Extract the [x, y] coordinate from the center of the cell holding the provided text.  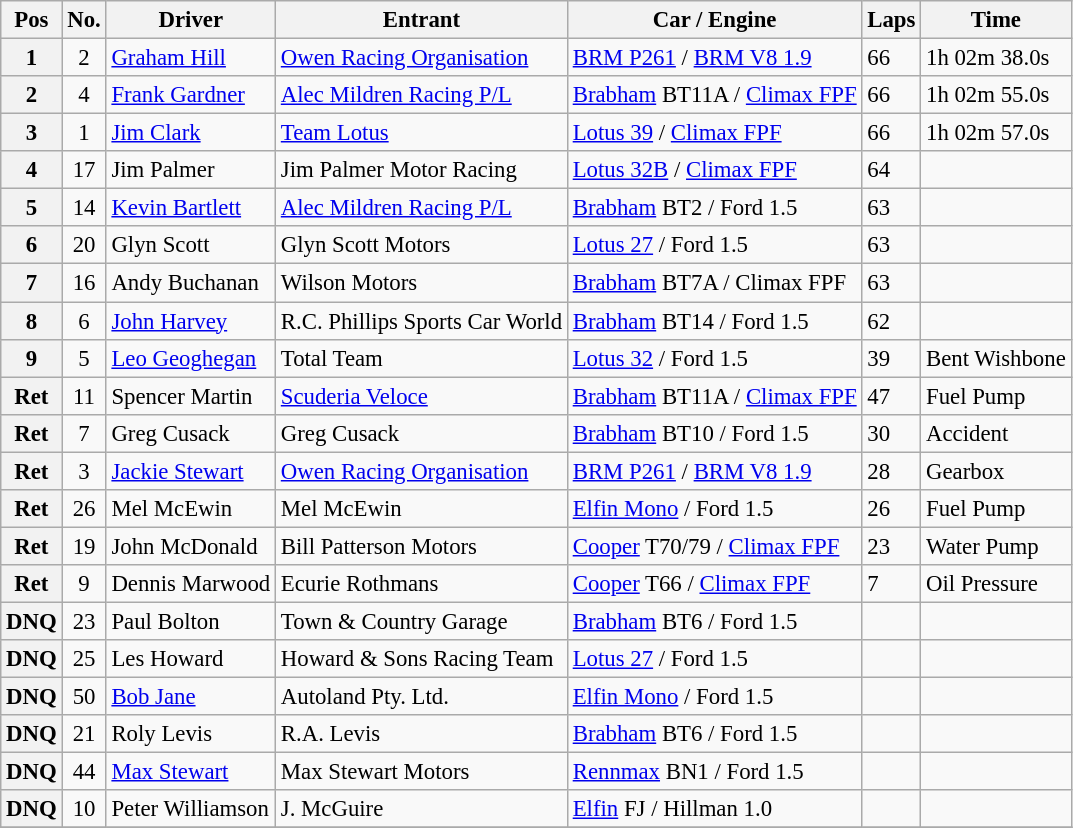
Jackie Stewart [190, 471]
44 [84, 772]
Oil Pressure [996, 584]
50 [84, 697]
Jim Palmer [190, 170]
Dennis Marwood [190, 584]
64 [892, 170]
Driver [190, 20]
Jim Clark [190, 133]
17 [84, 170]
Brabham BT7A / Climax FPF [714, 283]
47 [892, 396]
Howard & Sons Racing Team [422, 659]
John McDonald [190, 546]
Leo Geoghegan [190, 358]
Glyn Scott Motors [422, 245]
1h 02m 55.0s [996, 95]
Paul Bolton [190, 621]
Entrant [422, 20]
John Harvey [190, 321]
Brabham BT14 / Ford 1.5 [714, 321]
R.C. Phillips Sports Car World [422, 321]
Max Stewart Motors [422, 772]
Les Howard [190, 659]
Lotus 39 / Climax FPF [714, 133]
21 [84, 734]
Team Lotus [422, 133]
1h 02m 38.0s [996, 58]
Andy Buchanan [190, 283]
Town & Country Garage [422, 621]
Ecurie Rothmans [422, 584]
14 [84, 208]
Rennmax BN1 / Ford 1.5 [714, 772]
16 [84, 283]
20 [84, 245]
Laps [892, 20]
Lotus 32B / Climax FPF [714, 170]
Time [996, 20]
Cooper T66 / Climax FPF [714, 584]
Water Pump [996, 546]
28 [892, 471]
Brabham BT10 / Ford 1.5 [714, 433]
J. McGuire [422, 809]
Glyn Scott [190, 245]
30 [892, 433]
Max Stewart [190, 772]
Scuderia Veloce [422, 396]
No. [84, 20]
Peter Williamson [190, 809]
8 [32, 321]
62 [892, 321]
25 [84, 659]
R.A. Levis [422, 734]
Jim Palmer Motor Racing [422, 170]
Graham Hill [190, 58]
Frank Gardner [190, 95]
10 [84, 809]
Pos [32, 20]
Autoland Pty. Ltd. [422, 697]
Car / Engine [714, 20]
Wilson Motors [422, 283]
Total Team [422, 358]
Spencer Martin [190, 396]
11 [84, 396]
Bob Jane [190, 697]
1h 02m 57.0s [996, 133]
19 [84, 546]
Kevin Bartlett [190, 208]
Bent Wishbone [996, 358]
Roly Levis [190, 734]
Accident [996, 433]
Gearbox [996, 471]
Lotus 32 / Ford 1.5 [714, 358]
Cooper T70/79 / Climax FPF [714, 546]
Elfin FJ / Hillman 1.0 [714, 809]
Bill Patterson Motors [422, 546]
Brabham BT2 / Ford 1.5 [714, 208]
39 [892, 358]
